Detect which cell encompasses the target text, then output its [X, Y] center coordinate. 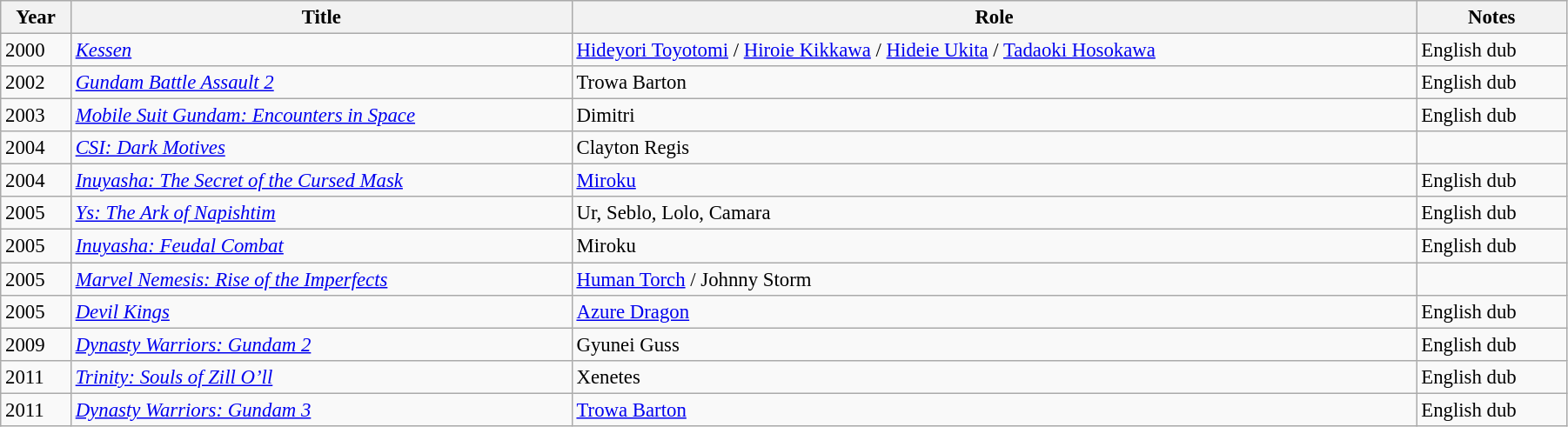
Dynasty Warriors: Gundam 2 [321, 344]
Kessen [321, 50]
Role [994, 17]
Human Torch / Johnny Storm [994, 279]
2009 [37, 344]
2000 [37, 50]
Azure Dragon [994, 311]
Dynasty Warriors: Gundam 3 [321, 410]
2003 [37, 116]
2002 [37, 83]
Year [37, 17]
CSI: Dark Motives [321, 148]
Dimitri [994, 116]
Ys: The Ark of Napishtim [321, 213]
Title [321, 17]
Mobile Suit Gundam: Encounters in Space [321, 116]
Ur, Seblo, Lolo, Camara [994, 213]
Notes [1491, 17]
Marvel Nemesis: Rise of the Imperfects [321, 279]
Inuyasha: The Secret of the Cursed Mask [321, 181]
Devil Kings [321, 311]
Xenetes [994, 377]
Hideyori Toyotomi / Hiroie Kikkawa / Hideie Ukita / Tadaoki Hosokawa [994, 50]
Inuyasha: Feudal Combat [321, 246]
Clayton Regis [994, 148]
Trinity: Souls of Zill O’ll [321, 377]
Gundam Battle Assault 2 [321, 83]
Gyunei Guss [994, 344]
